For the text-containing cell, return its midpoint in (X, Y) coordinate format. 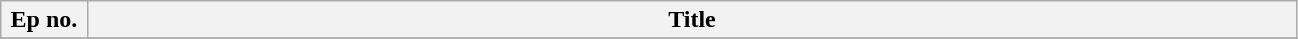
Title (692, 20)
Ep no. (44, 20)
